Output the [X, Y] coordinate of the center of the cell containing the given text.  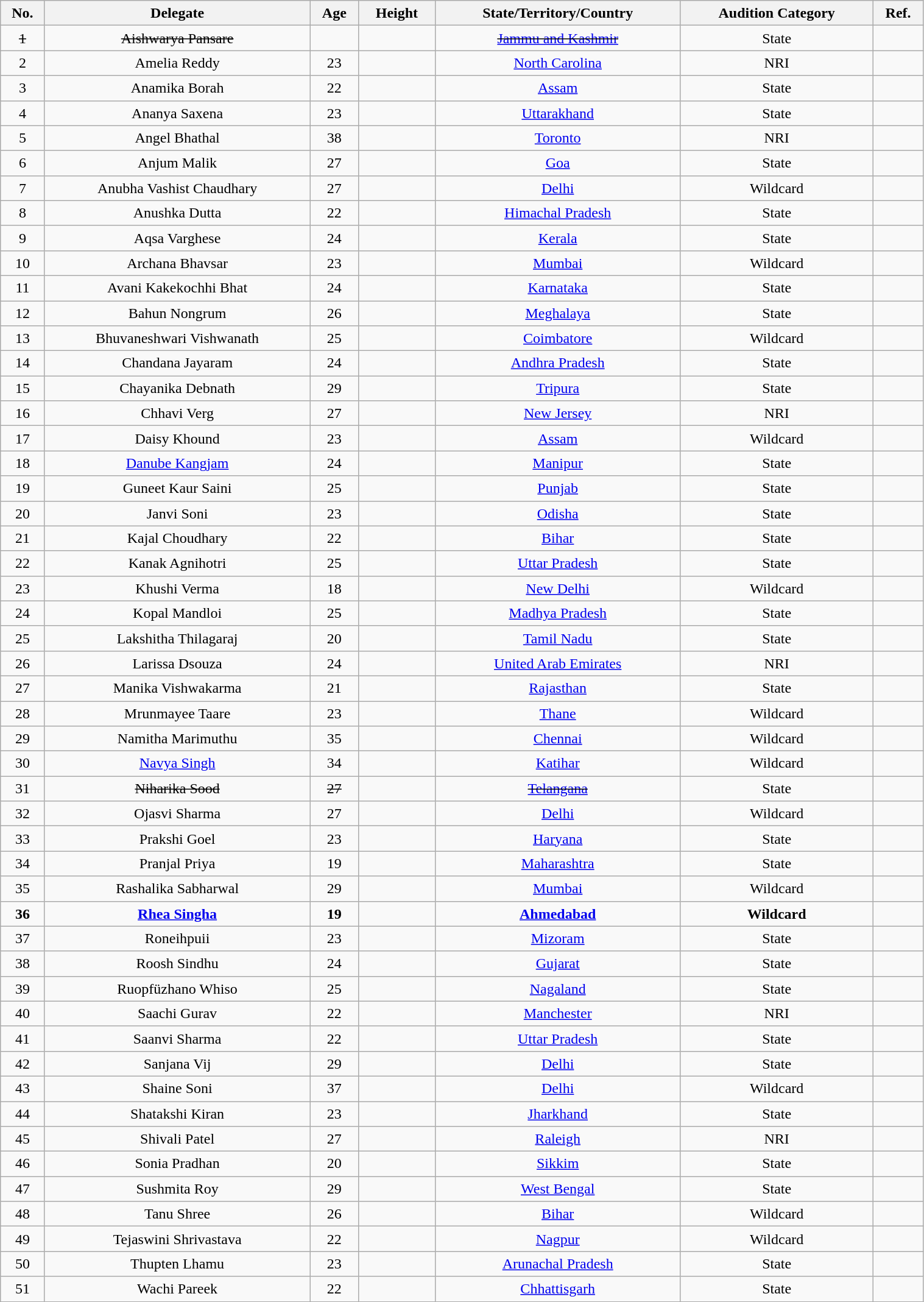
Pranjal Priya [177, 864]
Aishwarya Pansare [177, 38]
Coimbatore [558, 339]
Audition Category [777, 13]
Archana Bhavsar [177, 263]
4 [23, 113]
Kanak Agnihotri [177, 563]
Roosh Sindhu [177, 964]
North Carolina [558, 63]
Arunachal Pradesh [558, 1264]
11 [23, 288]
30 [23, 764]
Anushka Dutta [177, 213]
Saanvi Sharma [177, 1038]
Avani Kakekochhi Bhat [177, 288]
Madhya Pradesh [558, 613]
Ojasvi Sharma [177, 814]
Roneihpuii [177, 938]
Chhavi Verg [177, 413]
Lakshitha Thilagaraj [177, 639]
1 [23, 38]
Tejaswini Shrivastava [177, 1239]
Toronto [558, 138]
Ahmedabad [558, 914]
Height [397, 13]
Manipur [558, 463]
Janvi Soni [177, 513]
50 [23, 1264]
8 [23, 213]
Rashalika Sabharwal [177, 888]
43 [23, 1088]
40 [23, 1014]
Age [334, 13]
Nagpur [558, 1239]
6 [23, 163]
Tanu Shree [177, 1214]
49 [23, 1239]
Khushi Verma [177, 589]
Namitha Marimuthu [177, 738]
Odisha [558, 513]
42 [23, 1064]
Thane [558, 713]
Goa [558, 163]
Bhuvaneshwari Vishwanath [177, 339]
Navya Singh [177, 764]
41 [23, 1038]
7 [23, 188]
Manika Vishwakarma [177, 688]
14 [23, 363]
47 [23, 1189]
Tripura [558, 389]
Rajasthan [558, 688]
Shatakshi Kiran [177, 1114]
Ref. [898, 13]
Sikkim [558, 1164]
Raleigh [558, 1139]
Uttarakhand [558, 113]
Saachi Gurav [177, 1014]
Nagaland [558, 988]
13 [23, 339]
12 [23, 313]
Thupten Lhamu [177, 1264]
Kopal Mandloi [177, 613]
New Delhi [558, 589]
Punjab [558, 489]
Ruopfüzhano Whiso [177, 988]
Mrunmayee Taare [177, 713]
33 [23, 838]
51 [23, 1289]
Prakshi Goel [177, 838]
48 [23, 1214]
46 [23, 1164]
Chhattisgarh [558, 1289]
36 [23, 914]
Aqsa Varghese [177, 238]
Niharika Sood [177, 788]
West Bengal [558, 1189]
Sushmita Roy [177, 1189]
Chandana Jayaram [177, 363]
Haryana [558, 838]
Sonia Pradhan [177, 1164]
39 [23, 988]
5 [23, 138]
45 [23, 1139]
Larissa Dsouza [177, 663]
Jharkhand [558, 1114]
Angel Bhathal [177, 138]
Sanjana Vij [177, 1064]
No. [23, 13]
Chayanika Debnath [177, 389]
9 [23, 238]
Katihar [558, 764]
32 [23, 814]
2 [23, 63]
Wachi Pareek [177, 1289]
Tamil Nadu [558, 639]
Himachal Pradesh [558, 213]
Amelia Reddy [177, 63]
Anjum Malik [177, 163]
Gujarat [558, 964]
United Arab Emirates [558, 663]
Jammu and Kashmir [558, 38]
Daisy Khound [177, 439]
Shaine Soni [177, 1088]
10 [23, 263]
Maharashtra [558, 864]
Kerala [558, 238]
31 [23, 788]
Danube Kangjam [177, 463]
28 [23, 713]
Mizoram [558, 938]
State/Territory/Country [558, 13]
Anamika Borah [177, 88]
Guneet Kaur Saini [177, 489]
17 [23, 439]
3 [23, 88]
Telangana [558, 788]
Delegate [177, 13]
Kajal Choudhary [177, 539]
Meghalaya [558, 313]
Karnataka [558, 288]
Bahun Nongrum [177, 313]
Manchester [558, 1014]
Chennai [558, 738]
Shivali Patel [177, 1139]
Anubha Vashist Chaudhary [177, 188]
Andhra Pradesh [558, 363]
Ananya Saxena [177, 113]
16 [23, 413]
Rhea Singha [177, 914]
44 [23, 1114]
15 [23, 389]
New Jersey [558, 413]
